Find where the given text appears and provide that cell's center as [X, Y] coordinate. 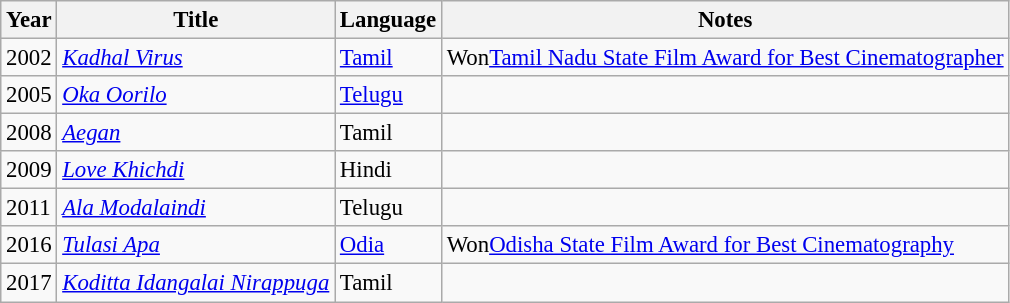
Hindi [388, 170]
2005 [29, 95]
WonOdisha State Film Award for Best Cinematography [725, 245]
2016 [29, 245]
2017 [29, 283]
Notes [725, 20]
Koditta Idangalai Nirappuga [196, 283]
Language [388, 20]
WonTamil Nadu State Film Award for Best Cinematographer [725, 58]
Tulasi Apa [196, 245]
Oka Oorilo [196, 95]
Odia [388, 245]
Year [29, 20]
Aegan [196, 133]
Love Khichdi [196, 170]
2009 [29, 170]
Title [196, 20]
2011 [29, 208]
Ala Modalaindi [196, 208]
2002 [29, 58]
2008 [29, 133]
Kadhal Virus [196, 58]
